Capture the cell that displays the provided text and extract its [X, Y] central coordinate. 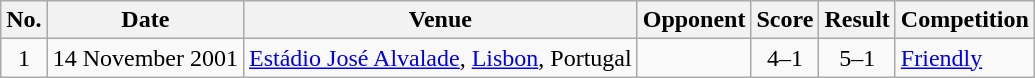
Venue [441, 20]
Estádio José Alvalade, Lisbon, Portugal [441, 58]
1 [24, 58]
Result [857, 20]
Competition [964, 20]
14 November 2001 [145, 58]
Date [145, 20]
Friendly [964, 58]
4–1 [785, 58]
Score [785, 20]
Opponent [694, 20]
No. [24, 20]
5–1 [857, 58]
